Output the [x, y] coordinate of the center of the cell containing the given text.  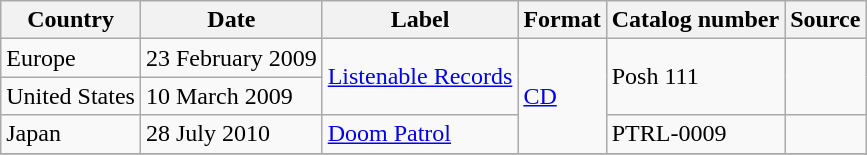
Label [420, 20]
Europe [71, 58]
CD [562, 96]
23 February 2009 [231, 58]
Doom Patrol [420, 134]
28 July 2010 [231, 134]
Catalog number [695, 20]
Posh 111 [695, 77]
Japan [71, 134]
Format [562, 20]
United States [71, 96]
Date [231, 20]
PTRL-0009 [695, 134]
Source [826, 20]
10 March 2009 [231, 96]
Country [71, 20]
Listenable Records [420, 77]
